Provide the (x, y) coordinate of the cell's center where the given text is located.  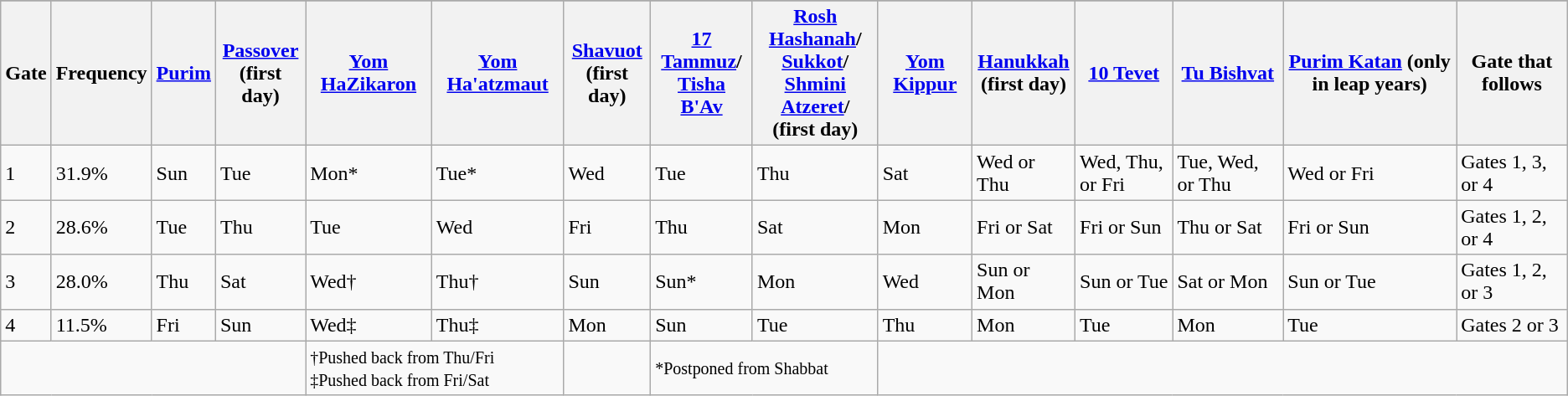
Rosh Hashanah/Sukkot/Shmini Atzeret/(first day) (815, 74)
Thu† (498, 281)
3 (26, 281)
Purim (183, 74)
28.0% (101, 281)
Yom Kippur (925, 74)
Tue, Wed, or Thu (1228, 172)
28.6% (101, 228)
Yom Ha'atzmaut (498, 74)
Purim Katan (only in leap years) (1370, 74)
Gate (26, 74)
†Pushed back from Thu/Fri‡Pushed back from Fri/Sat (435, 368)
Yom HaZikaron (369, 74)
Frequency (101, 74)
Shavuot(first day) (607, 74)
4 (26, 325)
Wed or Fri (1370, 172)
Gates 2 or 3 (1513, 325)
Sun or Mon (1024, 281)
Tue* (498, 172)
Tu Bishvat (1228, 74)
Thu‡ (498, 325)
Fri or Sat (1024, 228)
Thu or Sat (1228, 228)
2 (26, 228)
Wed or Thu (1024, 172)
Gates 1, 2, or 3 (1513, 281)
Wed† (369, 281)
10 Tevet (1124, 74)
Sat or Mon (1228, 281)
17 Tammuz/Tisha B'Av (702, 74)
Mon* (369, 172)
Hanukkah(first day) (1024, 74)
Gate that follows (1513, 74)
Gates 1, 3, or 4 (1513, 172)
Passover(first day) (260, 74)
Gates 1, 2, or 4 (1513, 228)
*Postponed from Shabbat (764, 368)
31.9% (101, 172)
Sun* (702, 281)
11.5% (101, 325)
1 (26, 172)
Wed, Thu, or Fri (1124, 172)
Wed‡ (369, 325)
